Output the (X, Y) coordinate of the center of the cell containing the given text.  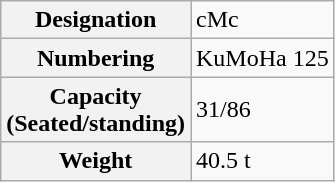
cMc (262, 20)
KuMoHa 125 (262, 58)
Capacity(Seated/standing) (96, 110)
Weight (96, 161)
31/86 (262, 110)
40.5 t (262, 161)
Designation (96, 20)
Numbering (96, 58)
